Return the [X, Y] coordinate for the center point of the cell that contains the specified text.  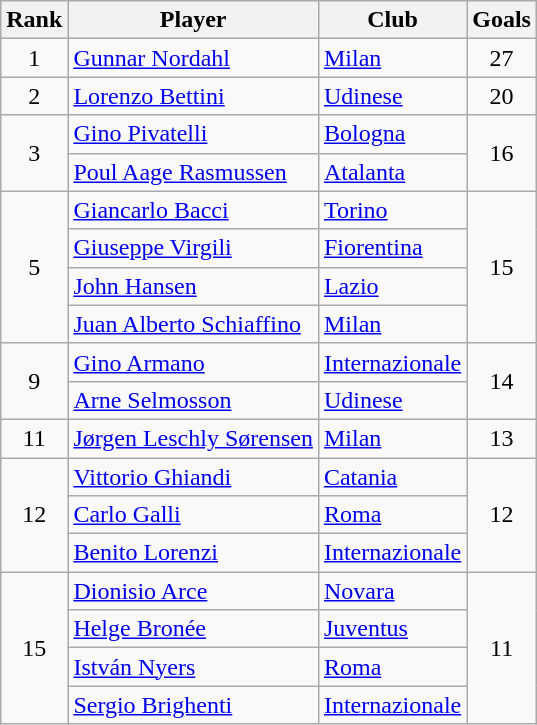
Goals [502, 20]
Jørgen Leschly Sørensen [194, 438]
Rank [34, 20]
Juventus [392, 629]
14 [502, 381]
27 [502, 58]
13 [502, 438]
Dionisio Arce [194, 591]
István Nyers [194, 667]
9 [34, 381]
3 [34, 153]
Arne Selmosson [194, 400]
Benito Lorenzi [194, 553]
Helge Bronée [194, 629]
John Hansen [194, 286]
Torino [392, 210]
Vittorio Ghiandi [194, 477]
20 [502, 96]
Lorenzo Bettini [194, 96]
Sergio Brighenti [194, 705]
Giuseppe Virgili [194, 248]
Atalanta [392, 172]
Lazio [392, 286]
Player [194, 20]
Gino Armano [194, 362]
Catania [392, 477]
2 [34, 96]
Gunnar Nordahl [194, 58]
Juan Alberto Schiaffino [194, 324]
Carlo Galli [194, 515]
1 [34, 58]
16 [502, 153]
Club [392, 20]
Fiorentina [392, 248]
Bologna [392, 134]
Giancarlo Bacci [194, 210]
Gino Pivatelli [194, 134]
5 [34, 267]
Poul Aage Rasmussen [194, 172]
Novara [392, 591]
